Output the [x, y] coordinate of the center of the cell containing the given text.  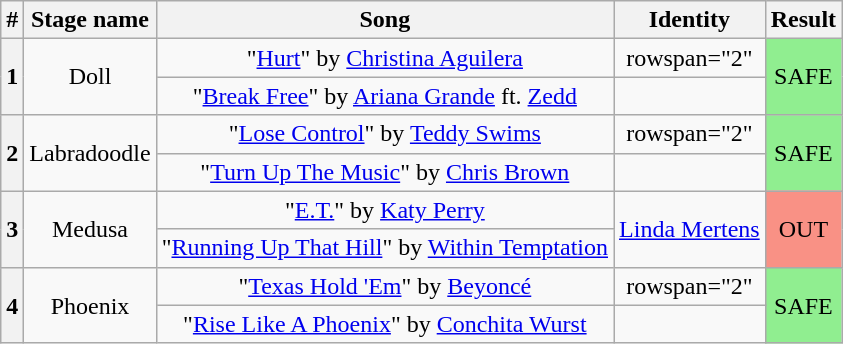
"Hurt" by Christina Aguilera [384, 58]
Labradoodle [90, 153]
Phoenix [90, 305]
"Turn Up The Music" by Chris Brown [384, 172]
"Rise Like A Phoenix" by Conchita Wurst [384, 324]
4 [12, 305]
2 [12, 153]
Medusa [90, 229]
Linda Mertens [690, 229]
Identity [690, 20]
"Lose Control" by Teddy Swims [384, 134]
"Running Up That Hill" by Within Temptation [384, 248]
Stage name [90, 20]
"Texas Hold 'Em" by Beyoncé [384, 286]
"Break Free" by Ariana Grande ft. Zedd [384, 96]
Doll [90, 77]
"E.T." by Katy Perry [384, 210]
OUT [803, 229]
Result [803, 20]
3 [12, 229]
# [12, 20]
Song [384, 20]
1 [12, 77]
